Return (X, Y) of the center of cell containing provided text 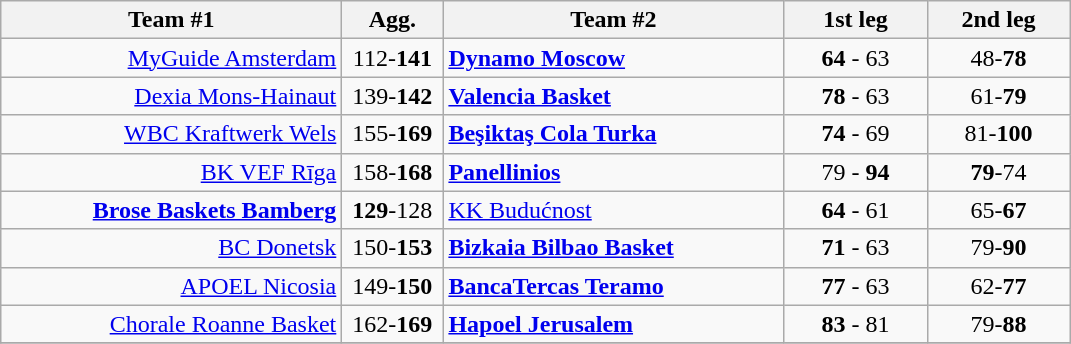
APOEL Nicosia (172, 286)
Valencia Basket (614, 96)
1st leg (856, 20)
139-142 (392, 96)
74 - 69 (856, 134)
155-169 (392, 134)
KK Budućnost (614, 210)
Agg. (392, 20)
WBC Kraftwerk Wels (172, 134)
77 - 63 (856, 286)
Bizkaia Bilbao Basket (614, 248)
61-79 (998, 96)
BK VEF Rīga (172, 172)
Beşiktaş Cola Turka (614, 134)
BC Donetsk (172, 248)
62-77 (998, 286)
2nd leg (998, 20)
MyGuide Amsterdam (172, 58)
79-90 (998, 248)
Dexia Mons-Hainaut (172, 96)
Hapoel Jerusalem (614, 324)
79 - 94 (856, 172)
129-128 (392, 210)
48-78 (998, 58)
Team #2 (614, 20)
Dynamo Moscow (614, 58)
79-88 (998, 324)
83 - 81 (856, 324)
162-169 (392, 324)
112-141 (392, 58)
81-100 (998, 134)
158-168 (392, 172)
79-74 (998, 172)
Team #1 (172, 20)
64 - 63 (856, 58)
Chorale Roanne Basket (172, 324)
64 - 61 (856, 210)
Brose Baskets Bamberg (172, 210)
150-153 (392, 248)
65-67 (998, 210)
Panellinios (614, 172)
78 - 63 (856, 96)
71 - 63 (856, 248)
BancaTercas Teramo (614, 286)
149-150 (392, 286)
